Scan for the cell matching the given text and deliver its (X, Y) coordinate at center. 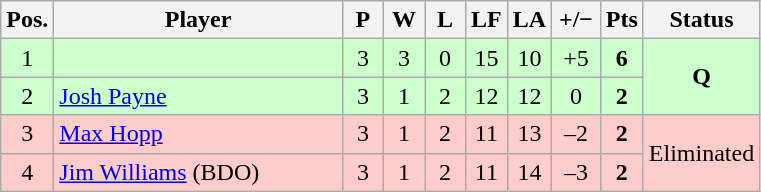
+5 (576, 58)
LF (487, 20)
15 (487, 58)
Pos. (28, 20)
+/− (576, 20)
Player (198, 20)
Q (701, 77)
–3 (576, 172)
P (362, 20)
W (404, 20)
Eliminated (701, 153)
L (444, 20)
LA (529, 20)
Max Hopp (198, 134)
4 (28, 172)
Jim Williams (BDO) (198, 172)
10 (529, 58)
Status (701, 20)
14 (529, 172)
Pts (622, 20)
Josh Payne (198, 96)
–2 (576, 134)
6 (622, 58)
13 (529, 134)
